Locate the cell with the specified text and output its [X, Y] center coordinate. 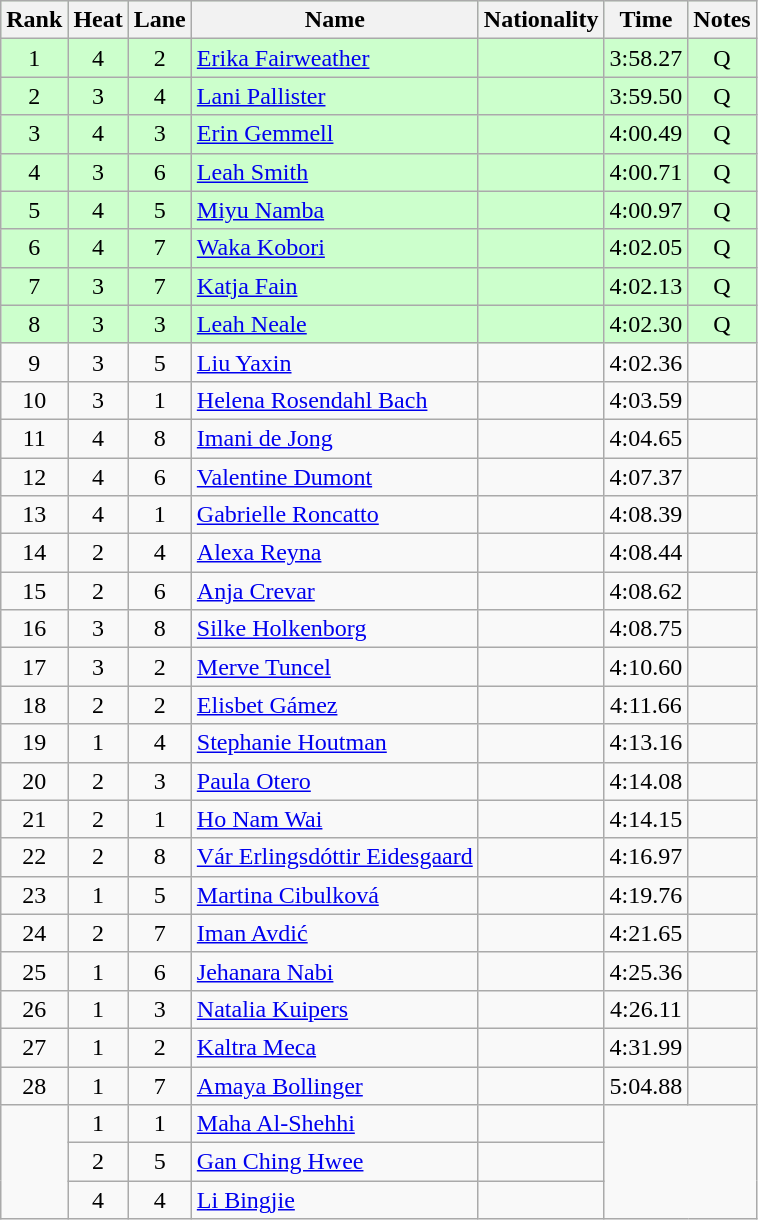
Nationality [541, 20]
Liu Yaxin [334, 362]
22 [34, 857]
Waka Kobori [334, 248]
Natalia Kuipers [334, 1009]
27 [34, 1047]
4:04.65 [646, 438]
4:03.59 [646, 400]
Katja Fain [334, 286]
Leah Neale [334, 324]
4:08.75 [646, 629]
4:00.97 [646, 210]
Kaltra Meca [334, 1047]
4:02.36 [646, 362]
4:10.60 [646, 667]
Paula Otero [334, 781]
Elisbet Gámez [334, 705]
Merve Tuncel [334, 667]
4:11.66 [646, 705]
Heat [98, 20]
14 [34, 553]
Gabrielle Roncatto [334, 515]
Lani Pallister [334, 96]
Lane [160, 20]
Helena Rosendahl Bach [334, 400]
3:58.27 [646, 58]
4:02.30 [646, 324]
4:08.39 [646, 515]
28 [34, 1085]
4:25.36 [646, 971]
Silke Holkenborg [334, 629]
Li Bingjie [334, 1200]
4:14.08 [646, 781]
Imani de Jong [334, 438]
25 [34, 971]
4:19.76 [646, 895]
Valentine Dumont [334, 477]
21 [34, 819]
4:00.49 [646, 134]
Rank [34, 20]
24 [34, 933]
Leah Smith [334, 172]
4:00.71 [646, 172]
Miyu Namba [334, 210]
4:31.99 [646, 1047]
13 [34, 515]
4:13.16 [646, 743]
Martina Cibulková [334, 895]
17 [34, 667]
11 [34, 438]
4:07.37 [646, 477]
Notes [722, 20]
10 [34, 400]
12 [34, 477]
5:04.88 [646, 1085]
4:14.15 [646, 819]
4:02.05 [646, 248]
16 [34, 629]
Vár Erlingsdóttir Eidesgaard [334, 857]
19 [34, 743]
Stephanie Houtman [334, 743]
15 [34, 591]
Erika Fairweather [334, 58]
18 [34, 705]
4:08.44 [646, 553]
Time [646, 20]
4:16.97 [646, 857]
9 [34, 362]
4:26.11 [646, 1009]
Iman Avdić [334, 933]
Ho Nam Wai [334, 819]
4:02.13 [646, 286]
Anja Crevar [334, 591]
3:59.50 [646, 96]
Gan Ching Hwee [334, 1162]
4:08.62 [646, 591]
20 [34, 781]
Name [334, 20]
Alexa Reyna [334, 553]
Maha Al-Shehhi [334, 1124]
23 [34, 895]
Amaya Bollinger [334, 1085]
4:21.65 [646, 933]
26 [34, 1009]
Erin Gemmell [334, 134]
Jehanara Nabi [334, 971]
